Locate the cell with the specified text and output its [x, y] center coordinate. 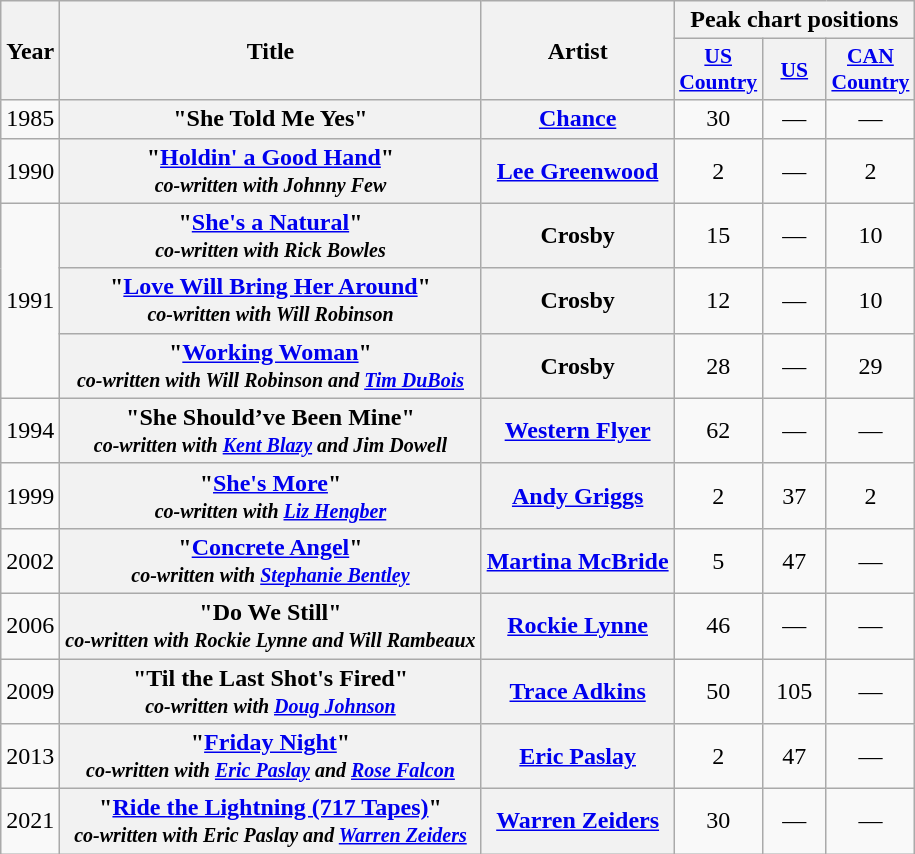
Rockie Lynne [578, 626]
2021 [30, 822]
2006 [30, 626]
"She's a Natural" co-written with Rick Bowles [270, 236]
Warren Zeiders [578, 822]
Lee Greenwood [578, 170]
46 [718, 626]
Chance [578, 119]
12 [718, 300]
"Love Will Bring Her Around" co-written with Will Robinson [270, 300]
Andy Griggs [578, 496]
2009 [30, 690]
28 [718, 366]
1994 [30, 430]
US [794, 70]
Martina McBride [578, 560]
29 [870, 366]
"Do We Still" co-written with Rockie Lynne and Will Rambeaux [270, 626]
5 [718, 560]
2002 [30, 560]
1985 [30, 119]
15 [718, 236]
1991 [30, 300]
"She Should’ve Been Mine" co-written with Kent Blazy and Jim Dowell [270, 430]
Trace Adkins [578, 690]
CAN Country [870, 70]
Title [270, 50]
Artist [578, 50]
"Concrete Angel" co-written with Stephanie Bentley [270, 560]
105 [794, 690]
Year [30, 50]
"She Told Me Yes" [270, 119]
"Holdin' a Good Hand" co-written with Johnny Few [270, 170]
US Country [718, 70]
"She's More" co-written with Liz Hengber [270, 496]
2013 [30, 756]
50 [718, 690]
"Til the Last Shot's Fired" co-written with Doug Johnson [270, 690]
"Working Woman" co-written with Will Robinson and Tim DuBois [270, 366]
"Friday Night" co-written with Eric Paslay and Rose Falcon [270, 756]
Eric Paslay [578, 756]
37 [794, 496]
62 [718, 430]
1999 [30, 496]
Peak chart positions [794, 20]
1990 [30, 170]
"Ride the Lightning (717 Tapes)" co-written with Eric Paslay and Warren Zeiders [270, 822]
Western Flyer [578, 430]
